Pinpoint the cell where the given text exists, returning its [x, y] midpoint coordinate. 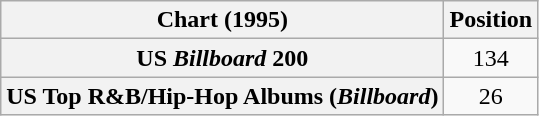
US Billboard 200 [222, 58]
134 [491, 58]
Position [491, 20]
Chart (1995) [222, 20]
US Top R&B/Hip-Hop Albums (Billboard) [222, 96]
26 [491, 96]
